Identify which cell holds the provided text, then report its [X, Y] central coordinate. 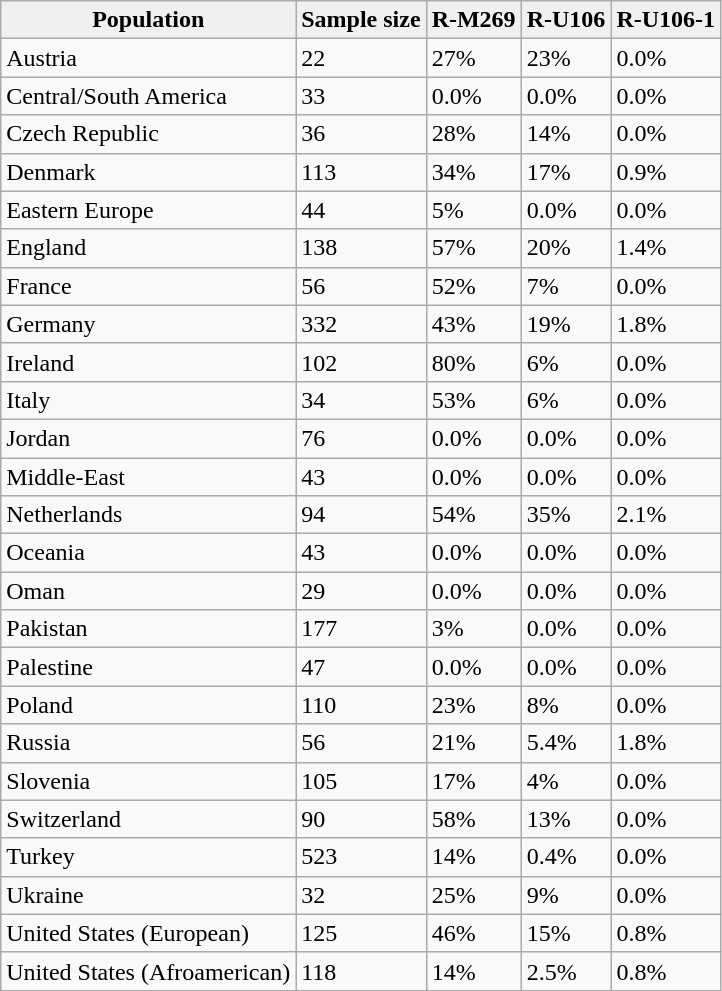
Palestine [148, 667]
34% [474, 172]
Poland [148, 705]
Czech Republic [148, 134]
43% [474, 324]
Ireland [148, 362]
57% [474, 248]
England [148, 248]
Germany [148, 324]
7% [566, 286]
Pakistan [148, 629]
35% [566, 515]
0.9% [666, 172]
5% [474, 210]
Oceania [148, 553]
53% [474, 400]
22 [361, 58]
Ukraine [148, 895]
4% [566, 781]
13% [566, 819]
102 [361, 362]
33 [361, 96]
Sample size [361, 20]
15% [566, 933]
28% [474, 134]
138 [361, 248]
523 [361, 857]
76 [361, 438]
Population [148, 20]
21% [474, 743]
125 [361, 933]
52% [474, 286]
118 [361, 971]
Oman [148, 591]
54% [474, 515]
20% [566, 248]
Turkey [148, 857]
5.4% [566, 743]
United States (Afroamerican) [148, 971]
47 [361, 667]
80% [474, 362]
Central/South America [148, 96]
R-U106-1 [666, 20]
9% [566, 895]
177 [361, 629]
58% [474, 819]
3% [474, 629]
44 [361, 210]
R-U106 [566, 20]
105 [361, 781]
R-M269 [474, 20]
Switzerland [148, 819]
29 [361, 591]
25% [474, 895]
Russia [148, 743]
2.5% [566, 971]
Italy [148, 400]
36 [361, 134]
27% [474, 58]
19% [566, 324]
113 [361, 172]
Eastern Europe [148, 210]
32 [361, 895]
2.1% [666, 515]
90 [361, 819]
Netherlands [148, 515]
Austria [148, 58]
United States (European) [148, 933]
1.4% [666, 248]
Jordan [148, 438]
94 [361, 515]
34 [361, 400]
46% [474, 933]
110 [361, 705]
Middle-East [148, 477]
0.4% [566, 857]
Slovenia [148, 781]
332 [361, 324]
France [148, 286]
8% [566, 705]
Denmark [148, 172]
